Provide the [X, Y] coordinate of the cell's center where the given text is located.  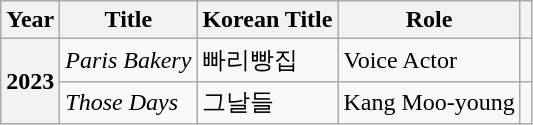
Year [30, 20]
그날들 [268, 102]
Role [429, 20]
Kang Moo-young [429, 102]
Title [128, 20]
Paris Bakery [128, 60]
Voice Actor [429, 60]
2023 [30, 82]
Korean Title [268, 20]
Those Days [128, 102]
빠리빵집 [268, 60]
